Output the [x, y] coordinate of the center of the cell containing the given text.  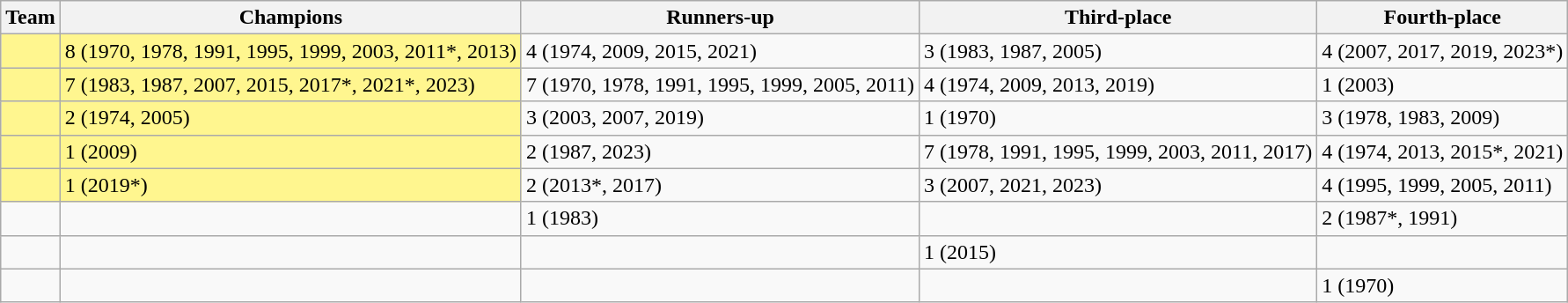
3 (1983, 1987, 2005) [1118, 51]
2 (1987, 2023) [720, 151]
4 (1974, 2009, 2015, 2021) [720, 51]
2 (1987*, 1991) [1443, 218]
Team [31, 18]
Third-place [1118, 18]
Runners-up [720, 18]
1 (2009) [290, 151]
1 (2003) [1443, 85]
Champions [290, 18]
2 (2013*, 2017) [720, 185]
1 (2019*) [290, 185]
1 (1983) [720, 218]
3 (1978, 1983, 2009) [1443, 118]
4 (1974, 2013, 2015*, 2021) [1443, 151]
7 (1970, 1978, 1991, 1995, 1999, 2005, 2011) [720, 85]
3 (2003, 2007, 2019) [720, 118]
1 (2015) [1118, 252]
Fourth-place [1443, 18]
4 (1995, 1999, 2005, 2011) [1443, 185]
8 (1970, 1978, 1991, 1995, 1999, 2003, 2011*, 2013) [290, 51]
2 (1974, 2005) [290, 118]
7 (1978, 1991, 1995, 1999, 2003, 2011, 2017) [1118, 151]
4 (1974, 2009, 2013, 2019) [1118, 85]
7 (1983, 1987, 2007, 2015, 2017*, 2021*, 2023) [290, 85]
4 (2007, 2017, 2019, 2023*) [1443, 51]
3 (2007, 2021, 2023) [1118, 185]
